Search for the cell housing the specified text and yield its (X, Y) center coordinate. 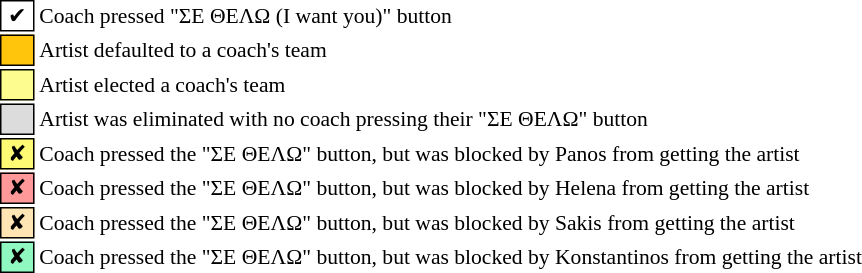
✔ (18, 16)
